Extract the [X, Y] coordinate from the center of the cell holding the provided text.  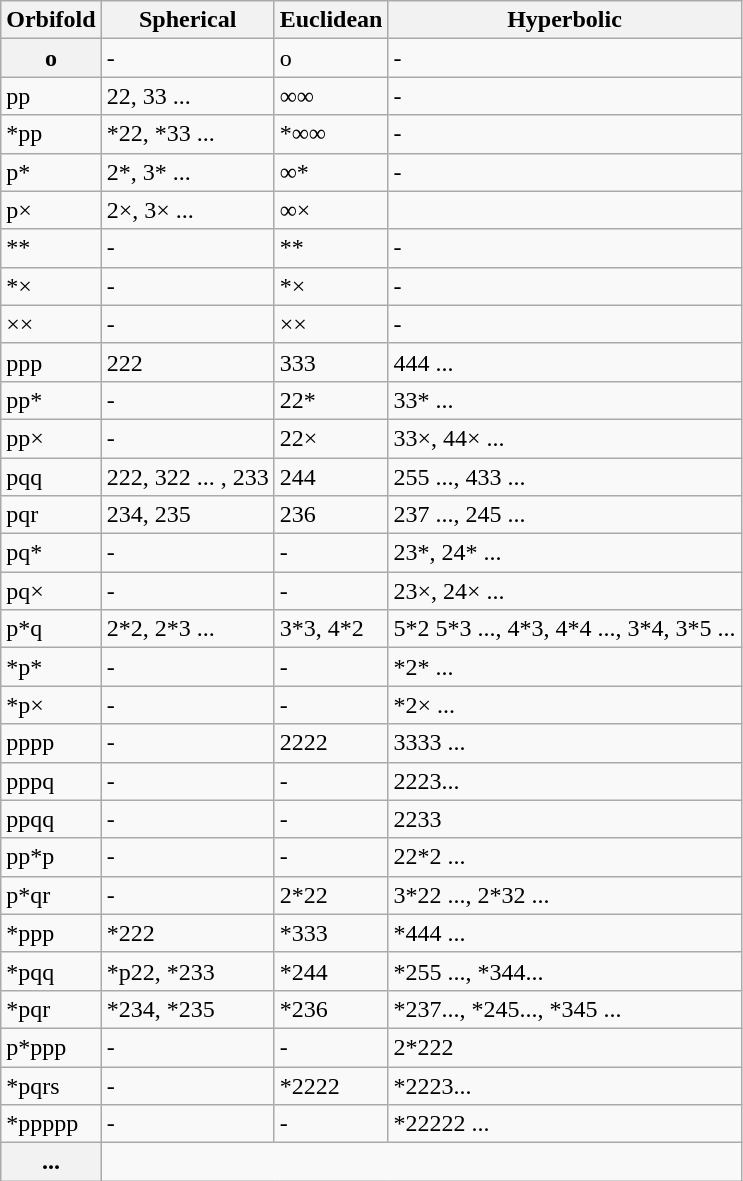
Spherical [188, 20]
... [51, 1162]
3333 ... [564, 743]
Orbifold [51, 20]
pppp [51, 743]
222, 322 ... , 233 [188, 477]
∞∞ [331, 96]
*22222 ... [564, 1124]
p*ppp [51, 1047]
22* [331, 400]
2*222 [564, 1047]
*222 [188, 933]
*p× [51, 705]
p× [51, 210]
333 [331, 362]
∞× [331, 210]
Hyperbolic [564, 20]
*2222 [331, 1085]
*pp [51, 134]
*2223... [564, 1085]
255 ..., 433 ... [564, 477]
ppp [51, 362]
pppq [51, 781]
222 [188, 362]
2223... [564, 781]
*444 ... [564, 933]
2233 [564, 819]
3*22 ..., 2*32 ... [564, 895]
23×, 24× ... [564, 591]
*pqq [51, 971]
Euclidean [331, 20]
23*, 24* ... [564, 553]
ppqq [51, 819]
pq* [51, 553]
*234, *235 [188, 1009]
*pqr [51, 1009]
*255 ..., *344... [564, 971]
*2* ... [564, 667]
2×, 3× ... [188, 210]
*p* [51, 667]
33* ... [564, 400]
p*q [51, 629]
*ppppp [51, 1124]
5*2 5*3 ..., 4*3, 4*4 ..., 3*4, 3*5 ... [564, 629]
pq× [51, 591]
*237..., *245..., *345 ... [564, 1009]
*2× ... [564, 705]
234, 235 [188, 515]
22*2 ... [564, 857]
pqq [51, 477]
*236 [331, 1009]
*22, *33 ... [188, 134]
244 [331, 477]
*333 [331, 933]
*244 [331, 971]
pp [51, 96]
pp× [51, 438]
2*, 3* ... [188, 172]
33×, 44× ... [564, 438]
*ppp [51, 933]
*p22, *233 [188, 971]
∞* [331, 172]
3*3, 4*2 [331, 629]
444 ... [564, 362]
236 [331, 515]
pqr [51, 515]
p*qr [51, 895]
2222 [331, 743]
2*22 [331, 895]
*pqrs [51, 1085]
pp* [51, 400]
p* [51, 172]
22× [331, 438]
237 ..., 245 ... [564, 515]
pp*p [51, 857]
*∞∞ [331, 134]
22, 33 ... [188, 96]
2*2, 2*3 ... [188, 629]
